Identify which cell holds the provided text, then report its (x, y) central coordinate. 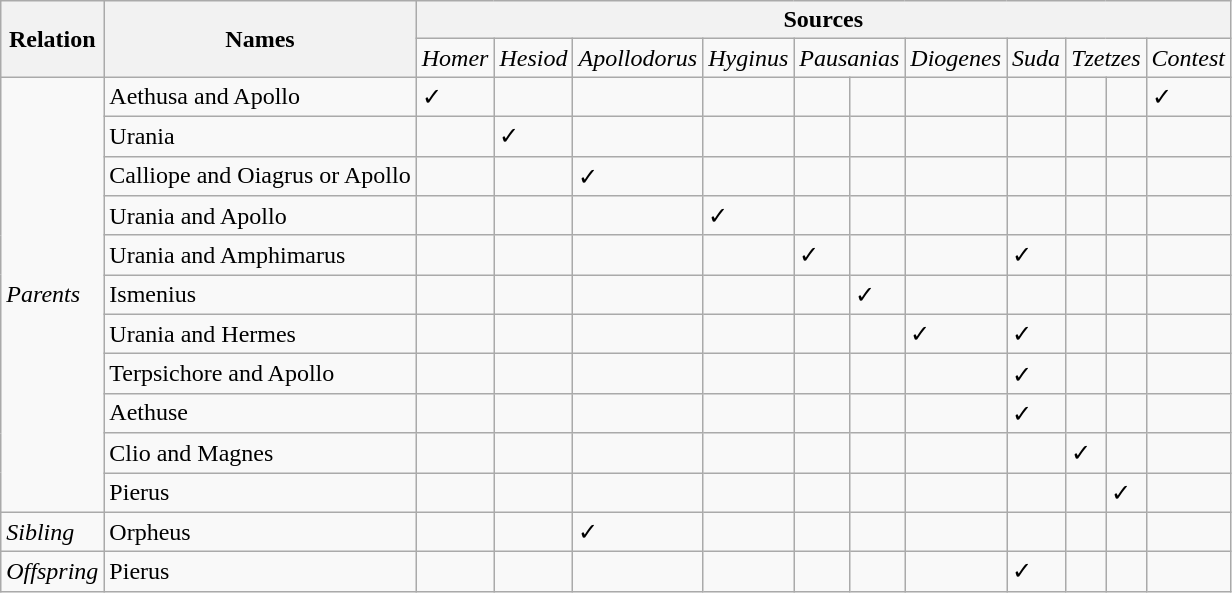
Ismenius (260, 295)
Apollodorus (638, 58)
Offspring (52, 572)
Hyginus (748, 58)
Tzetzes (1106, 58)
Diogenes (956, 58)
Urania and Amphimarus (260, 255)
Pausanias (850, 58)
Sibling (52, 532)
Urania and Apollo (260, 216)
Aethusa and Apollo (260, 97)
Parents (52, 294)
Contest (1188, 58)
Relation (52, 39)
Urania (260, 136)
Clio and Magnes (260, 453)
Hesiod (534, 58)
Urania and Hermes (260, 334)
Orpheus (260, 532)
Terpsichore and Apollo (260, 374)
Calliope and Oiagrus or Apollo (260, 176)
Suda (1036, 58)
Homer (455, 58)
Names (260, 39)
Sources (823, 20)
Aethuse (260, 413)
